Scan for the cell matching the given text and deliver its (x, y) coordinate at center. 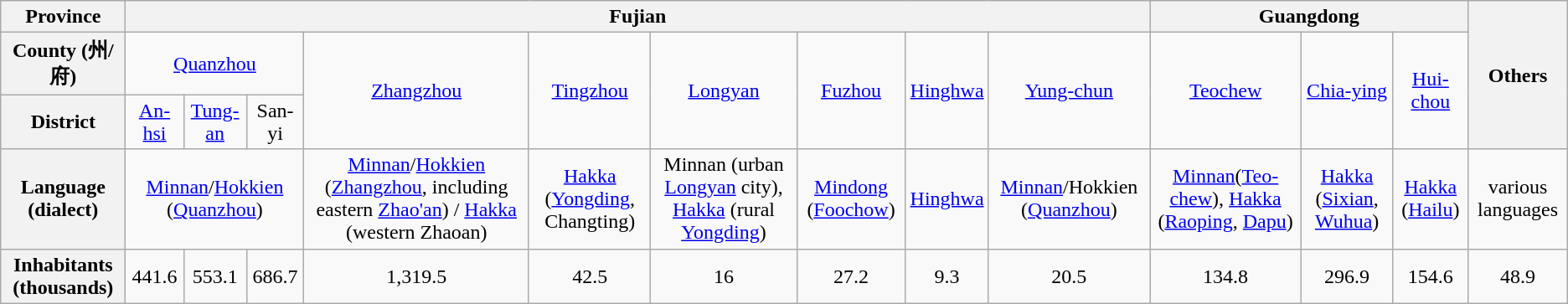
Hakka (Sixian, Wuhua) (1347, 199)
Mindong (Foochow) (851, 199)
Province (64, 17)
Quanzhou (214, 64)
County (州/府) (64, 64)
48.9 (1518, 276)
154.6 (1431, 276)
Tung-an (214, 122)
Others (1518, 75)
296.9 (1347, 276)
An-hsi (154, 122)
Zhangzhou (417, 90)
Yung-chun (1069, 90)
686.7 (275, 276)
Hakka (Hailu) (1431, 199)
Guangdong (1309, 17)
9.3 (946, 276)
Longyan (724, 90)
134.8 (1226, 276)
Inhabitants (thousands) (64, 276)
District (64, 122)
553.1 (214, 276)
Fujian (638, 17)
42.5 (590, 276)
Minnan(Teo-chew), Hakka (Raoping, Dapu) (1226, 199)
Minnan (urban Longyan city), Hakka (rural Yongding) (724, 199)
1,319.5 (417, 276)
Tingzhou (590, 90)
Chia-ying (1347, 90)
Language (dialect) (64, 199)
Teochew (1226, 90)
441.6 (154, 276)
San-yi (275, 122)
27.2 (851, 276)
various languages (1518, 199)
16 (724, 276)
Hakka (Yongding, Changting) (590, 199)
Minnan/Hokkien (Zhangzhou, including eastern Zhao'an) / Hakka (western Zhaoan) (417, 199)
Fuzhou (851, 90)
Hui-chou (1431, 90)
20.5 (1069, 276)
